Output the (X, Y) coordinate of the center of the cell containing the given text.  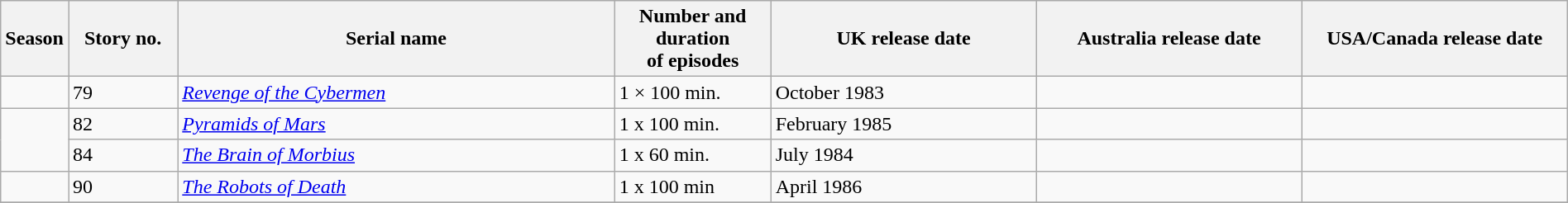
84 (122, 155)
Story no. (122, 39)
Pyramids of Mars (396, 124)
82 (122, 124)
1 x 100 min (693, 186)
1 × 100 min. (693, 92)
April 1986 (903, 186)
Australia release date (1169, 39)
UK release date (903, 39)
The Brain of Morbius (396, 155)
90 (122, 186)
Serial name (396, 39)
Season (35, 39)
79 (122, 92)
The Robots of Death (396, 186)
Revenge of the Cybermen (396, 92)
Number and durationof episodes (693, 39)
USA/Canada release date (1434, 39)
February 1985 (903, 124)
October 1983 (903, 92)
July 1984 (903, 155)
1 x 100 min. (693, 124)
1 x 60 min. (693, 155)
